Detect which cell encompasses the target text, then output its (X, Y) center coordinate. 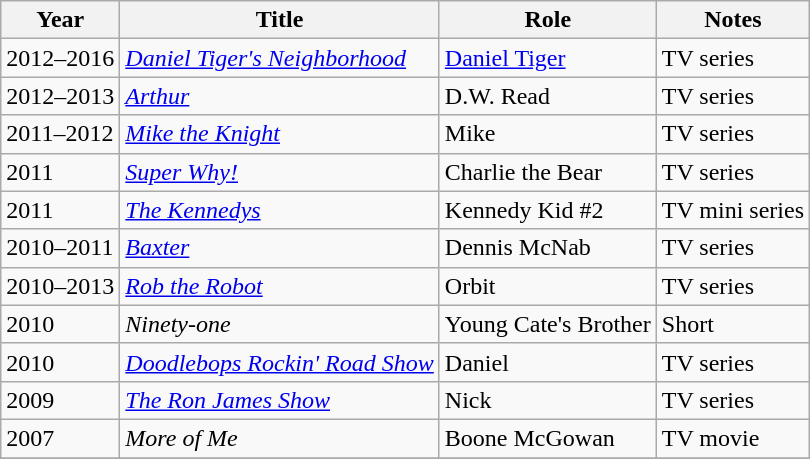
Doodlebops Rockin' Road Show (280, 362)
2007 (60, 438)
Super Why! (280, 172)
The Kennedys (280, 210)
Mike (548, 134)
Mike the Knight (280, 134)
Ninety-one (280, 324)
2012–2016 (60, 58)
Orbit (548, 286)
Year (60, 20)
TV movie (732, 438)
Daniel (548, 362)
TV mini series (732, 210)
Boone McGowan (548, 438)
2010–2013 (60, 286)
Short (732, 324)
Baxter (280, 248)
Role (548, 20)
Title (280, 20)
More of Me (280, 438)
2009 (60, 400)
2011–2012 (60, 134)
2012–2013 (60, 96)
Nick (548, 400)
Daniel Tiger (548, 58)
Young Cate's Brother (548, 324)
The Ron James Show (280, 400)
Daniel Tiger's Neighborhood (280, 58)
Kennedy Kid #2 (548, 210)
Notes (732, 20)
D.W. Read (548, 96)
Arthur (280, 96)
2010–2011 (60, 248)
Charlie the Bear (548, 172)
Rob the Robot (280, 286)
Dennis McNab (548, 248)
